Capture the cell that displays the provided text and extract its [x, y] central coordinate. 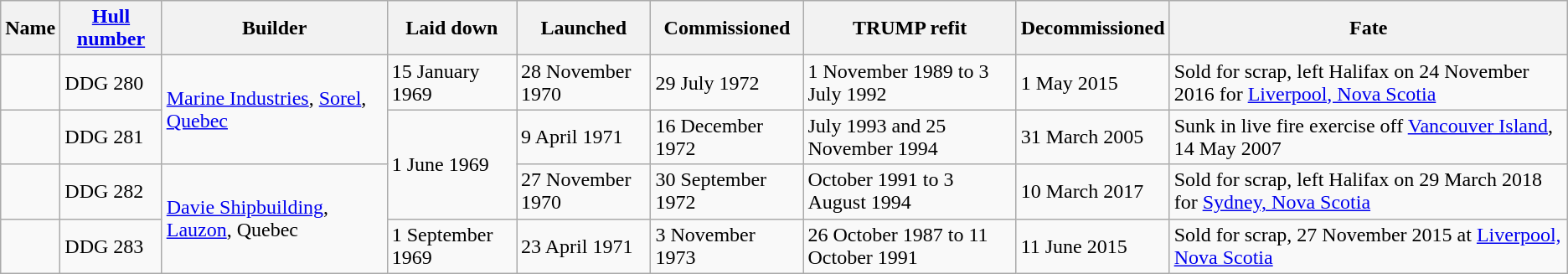
Fate [1369, 28]
Hull number [111, 28]
Builder [275, 28]
11 June 2015 [1092, 246]
1 June 1969 [451, 164]
1 September 1969 [451, 246]
26 October 1987 to 11 October 1991 [910, 246]
TRUMP refit [910, 28]
October 1991 to 3 August 1994 [910, 191]
3 November 1973 [727, 246]
15 January 1969 [451, 82]
DDG 282 [111, 191]
29 July 1972 [727, 82]
Launched [584, 28]
DDG 281 [111, 137]
Laid down [451, 28]
16 December 1972 [727, 137]
Sunk in live fire exercise off Vancouver Island, 14 May 2007 [1369, 137]
DDG 280 [111, 82]
31 March 2005 [1092, 137]
Sold for scrap, 27 November 2015 at Liverpool, Nova Scotia [1369, 246]
DDG 283 [111, 246]
30 September 1972 [727, 191]
27 November 1970 [584, 191]
July 1993 and 25 November 1994 [910, 137]
Sold for scrap, left Halifax on 29 March 2018 for Sydney, Nova Scotia [1369, 191]
1 November 1989 to 3 July 1992 [910, 82]
10 March 2017 [1092, 191]
Sold for scrap, left Halifax on 24 November 2016 for Liverpool, Nova Scotia [1369, 82]
23 April 1971 [584, 246]
9 April 1971 [584, 137]
Commissioned [727, 28]
Marine Industries, Sorel, Quebec [275, 110]
Decommissioned [1092, 28]
28 November 1970 [584, 82]
1 May 2015 [1092, 82]
Name [30, 28]
Davie Shipbuilding, Lauzon, Quebec [275, 219]
